Determine the [X, Y] coordinate at the center of the cell enclosing the given text.  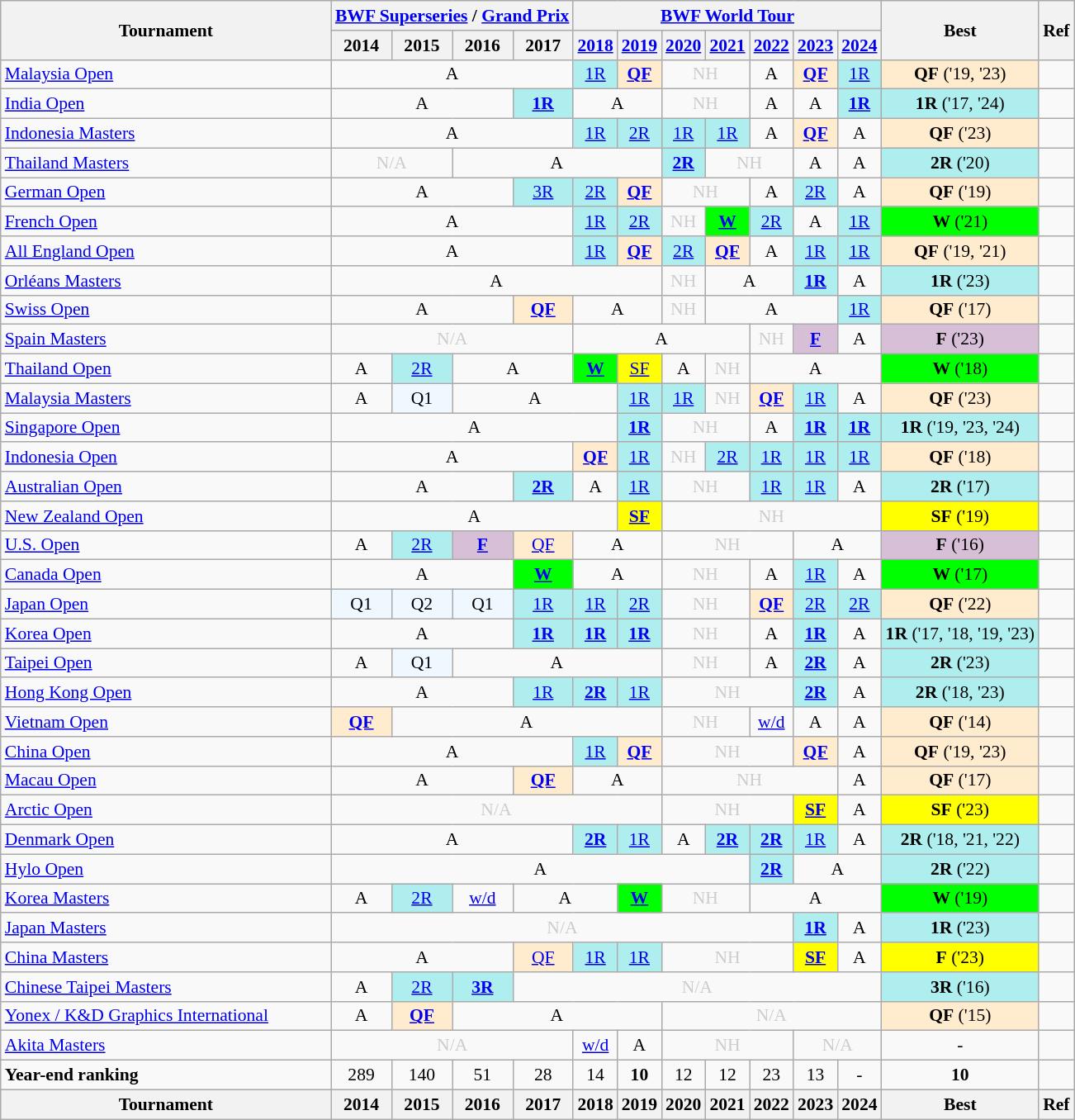
2R ('18, '21, '22) [961, 840]
BWF Superseries / Grand Prix [452, 16]
Yonex / K&D Graphics International [166, 1016]
Denmark Open [166, 840]
Hylo Open [166, 869]
New Zealand Open [166, 516]
W ('18) [961, 369]
14 [594, 1075]
F ('16) [961, 545]
Q2 [421, 605]
QF ('15) [961, 1016]
Macau Open [166, 781]
German Open [166, 192]
Vietnam Open [166, 722]
3R ('16) [961, 987]
W ('17) [961, 575]
QF ('19, '21) [961, 251]
Indonesia Open [166, 458]
51 [482, 1075]
QF ('14) [961, 722]
W ('21) [961, 222]
India Open [166, 104]
1R ('17, '18, '19, '23) [961, 634]
W ('19) [961, 899]
Malaysia Open [166, 74]
Canada Open [166, 575]
SF ('19) [961, 516]
QF ('18) [961, 458]
Australian Open [166, 486]
Thailand Open [166, 369]
BWF World Tour [727, 16]
Singapore Open [166, 428]
23 [771, 1075]
2R ('18, '23) [961, 693]
QF ('19) [961, 192]
Spain Masters [166, 339]
28 [543, 1075]
QF ('22) [961, 605]
Indonesia Masters [166, 134]
Akita Masters [166, 1046]
U.S. Open [166, 545]
1R ('17, '24) [961, 104]
2R ('17) [961, 486]
Swiss Open [166, 310]
Orléans Masters [166, 281]
2R ('22) [961, 869]
13 [816, 1075]
2R ('23) [961, 663]
All England Open [166, 251]
French Open [166, 222]
Chinese Taipei Masters [166, 987]
Thailand Masters [166, 163]
Japan Open [166, 605]
Hong Kong Open [166, 693]
China Masters [166, 957]
SF ('23) [961, 810]
2R ('20) [961, 163]
Taipei Open [166, 663]
Japan Masters [166, 928]
Year-end ranking [166, 1075]
289 [362, 1075]
Malaysia Masters [166, 398]
Korea Masters [166, 899]
1R ('19, '23, '24) [961, 428]
Arctic Open [166, 810]
China Open [166, 752]
Korea Open [166, 634]
140 [421, 1075]
